Output the [x, y] coordinate of the center of the cell containing the given text.  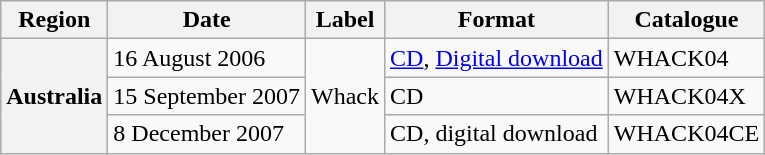
Catalogue [686, 20]
Label [346, 20]
CD, digital download [497, 134]
15 September 2007 [207, 96]
CD [497, 96]
Format [497, 20]
Whack [346, 96]
WHACK04CE [686, 134]
Date [207, 20]
16 August 2006 [207, 58]
WHACK04X [686, 96]
8 December 2007 [207, 134]
WHACK04 [686, 58]
Region [54, 20]
CD, Digital download [497, 58]
Australia [54, 96]
